Extract the [x, y] coordinate from the center of the cell holding the provided text.  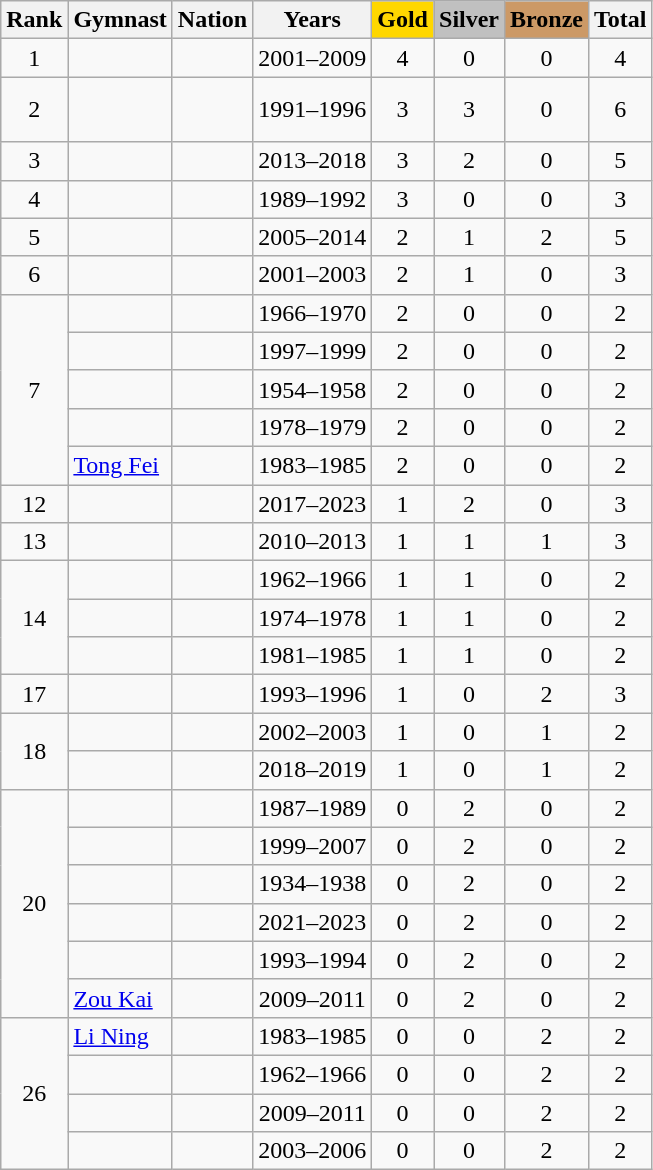
1991–1996 [312, 110]
2021–2023 [312, 922]
2002–2003 [312, 732]
Gold [403, 20]
1978–1979 [312, 427]
2010–2013 [312, 542]
Years [312, 20]
Tong Fei [120, 465]
1993–1996 [312, 694]
26 [34, 1093]
7 [34, 389]
1934–1938 [312, 884]
Bronze [547, 20]
2003–2006 [312, 1151]
1989–1992 [312, 199]
Gymnast [120, 20]
18 [34, 751]
1974–1978 [312, 618]
Silver [470, 20]
2001–2009 [312, 58]
1981–1985 [312, 656]
Zou Kai [120, 998]
1966–1970 [312, 313]
Nation [212, 20]
2017–2023 [312, 503]
2001–2003 [312, 275]
Rank [34, 20]
Total [621, 20]
20 [34, 903]
14 [34, 618]
Li Ning [120, 1036]
13 [34, 542]
1987–1989 [312, 808]
1993–1994 [312, 960]
2013–2018 [312, 161]
1997–1999 [312, 351]
1954–1958 [312, 389]
12 [34, 503]
2005–2014 [312, 237]
2018–2019 [312, 770]
1999–2007 [312, 846]
17 [34, 694]
